Search for the cell housing the specified text and yield its [x, y] center coordinate. 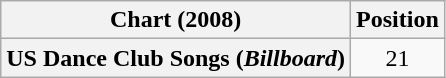
21 [398, 58]
Position [398, 20]
US Dance Club Songs (Billboard) [176, 58]
Chart (2008) [176, 20]
